From the cell containing the given text, extract its center point as [X, Y] coordinate. 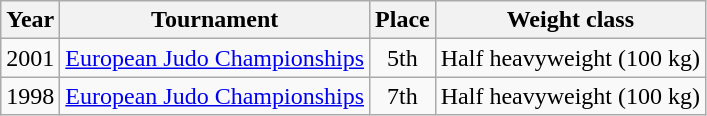
Year [30, 20]
1998 [30, 96]
Place [403, 20]
7th [403, 96]
Tournament [215, 20]
Weight class [570, 20]
5th [403, 58]
2001 [30, 58]
